Locate the cell with the specified text and output its (X, Y) center coordinate. 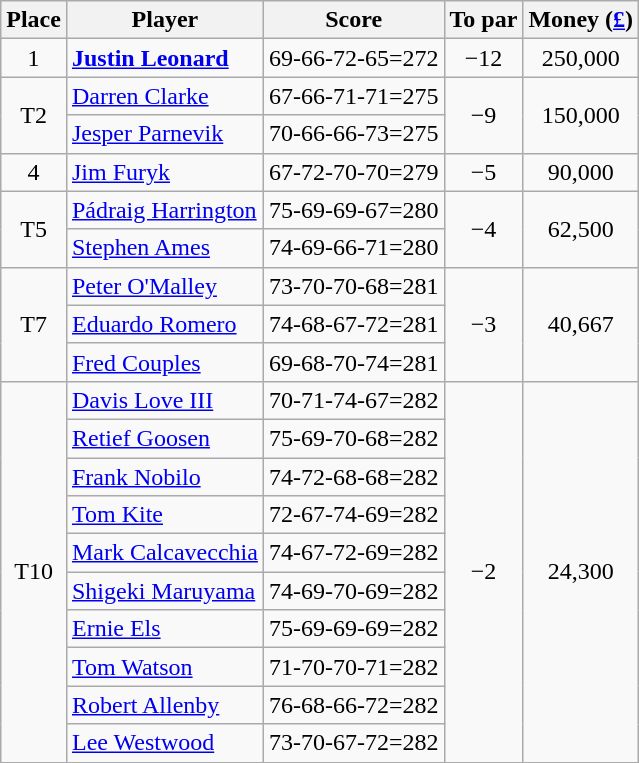
62,500 (581, 229)
Stephen Ames (164, 248)
74-68-67-72=281 (354, 324)
T2 (34, 115)
72-67-74-69=282 (354, 515)
75-69-69-67=280 (354, 210)
74-67-72-69=282 (354, 553)
73-70-70-68=281 (354, 286)
67-72-70-70=279 (354, 172)
Ernie Els (164, 629)
Davis Love III (164, 400)
Money (£) (581, 20)
150,000 (581, 115)
75-69-70-68=282 (354, 438)
Darren Clarke (164, 96)
Tom Kite (164, 515)
Place (34, 20)
1 (34, 58)
−3 (484, 324)
Frank Nobilo (164, 477)
40,667 (581, 324)
Robert Allenby (164, 705)
−5 (484, 172)
67-66-71-71=275 (354, 96)
−12 (484, 58)
Peter O'Malley (164, 286)
76-68-66-72=282 (354, 705)
74-69-66-71=280 (354, 248)
4 (34, 172)
T5 (34, 229)
T10 (34, 572)
250,000 (581, 58)
Justin Leonard (164, 58)
Mark Calcavecchia (164, 553)
To par (484, 20)
Score (354, 20)
−9 (484, 115)
69-68-70-74=281 (354, 362)
24,300 (581, 572)
74-72-68-68=282 (354, 477)
90,000 (581, 172)
Jim Furyk (164, 172)
74-69-70-69=282 (354, 591)
73-70-67-72=282 (354, 743)
Fred Couples (164, 362)
71-70-70-71=282 (354, 667)
Shigeki Maruyama (164, 591)
Pádraig Harrington (164, 210)
70-71-74-67=282 (354, 400)
−2 (484, 572)
Retief Goosen (164, 438)
75-69-69-69=282 (354, 629)
−4 (484, 229)
Lee Westwood (164, 743)
69-66-72-65=272 (354, 58)
Eduardo Romero (164, 324)
70-66-66-73=275 (354, 134)
Player (164, 20)
Jesper Parnevik (164, 134)
Tom Watson (164, 667)
T7 (34, 324)
